Extract the [X, Y] coordinate from the center of the cell holding the provided text.  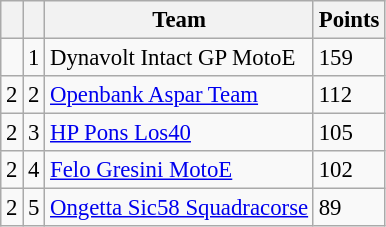
Felo Gresini MotoE [180, 170]
102 [348, 170]
1 [34, 58]
3 [34, 133]
Dynavolt Intact GP MotoE [180, 58]
Team [180, 20]
159 [348, 58]
Ongetta Sic58 Squadracorse [180, 208]
105 [348, 133]
5 [34, 208]
Points [348, 20]
Openbank Aspar Team [180, 95]
HP Pons Los40 [180, 133]
112 [348, 95]
4 [34, 170]
89 [348, 208]
